Extract the [X, Y] coordinate from the center of the cell holding the provided text.  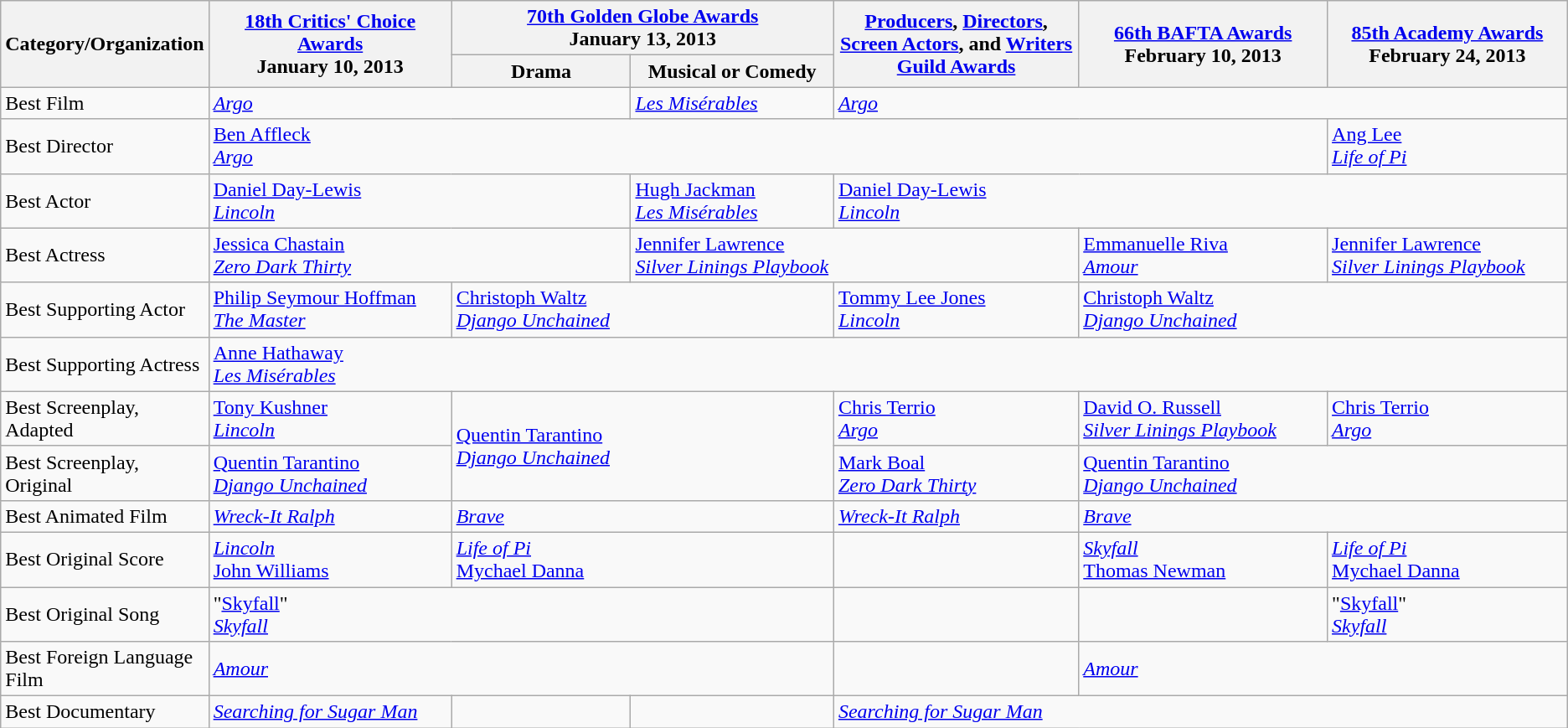
Tony KushnerLincoln [330, 419]
Best Film [105, 103]
Hugh JackmanLes Misérables [732, 201]
Best Supporting Actress [105, 364]
Best Director [105, 146]
SkyfallThomas Newman [1203, 560]
Musical or Comedy [732, 71]
Best Foreign Language Film [105, 669]
Best Original Song [105, 613]
Best Actor [105, 201]
Best Actress [105, 255]
70th Golden Globe AwardsJanuary 13, 2013 [642, 28]
18th Critics' Choice AwardsJanuary 10, 2013 [330, 44]
Jessica ChastainZero Dark Thirty [420, 255]
Best Original Score [105, 560]
Emmanuelle RivaAmour [1203, 255]
Mark BoalZero Dark Thirty [956, 472]
Best Documentary [105, 712]
Ang LeeLife of Pi [1447, 146]
Drama [541, 71]
Best Animated Film [105, 516]
Category/Organization [105, 44]
Best Screenplay, Adapted [105, 419]
66th BAFTA AwardsFebruary 10, 2013 [1203, 44]
Philip Seymour HoffmanThe Master [330, 310]
LincolnJohn Williams [330, 560]
Producers, Directors, Screen Actors, and Writers Guild Awards [956, 44]
Best Screenplay, Original [105, 472]
85th Academy AwardsFebruary 24, 2013 [1447, 44]
Tommy Lee JonesLincoln [956, 310]
Best Supporting Actor [105, 310]
Les Misérables [732, 103]
David O. RussellSilver Linings Playbook [1203, 419]
Anne HathawayLes Misérables [888, 364]
Ben AffleckArgo [767, 146]
